Return (x, y) of the center of cell containing provided text 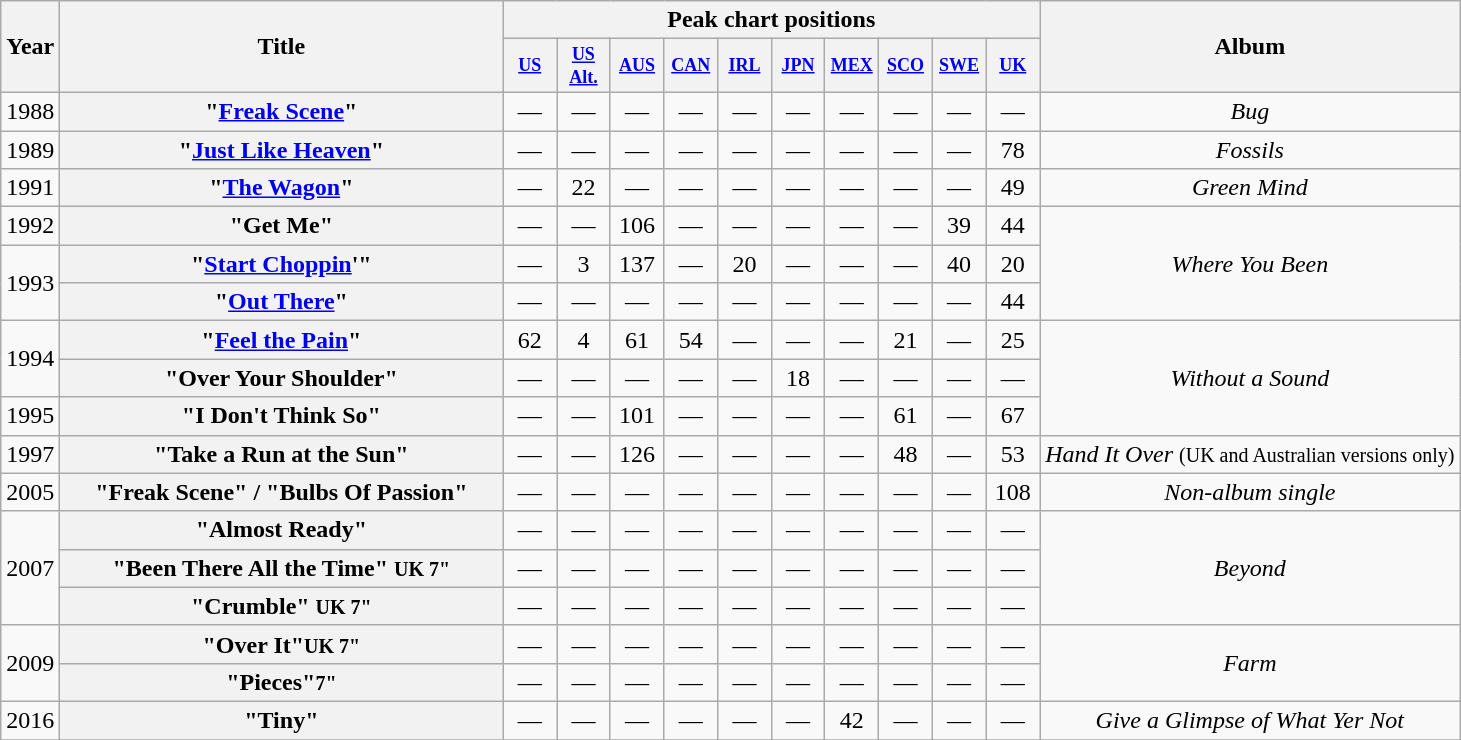
"Over Your Shoulder" (282, 378)
SCO (906, 66)
42 (852, 720)
SWE (959, 66)
2009 (30, 663)
"Been There All the Time" UK 7" (282, 568)
Non-album single (1250, 492)
21 (906, 340)
"The Wagon" (282, 188)
IRL (745, 66)
Green Mind (1250, 188)
Peak chart positions (772, 20)
"I Don't Think So" (282, 416)
2005 (30, 492)
"Freak Scene" (282, 111)
78 (1013, 150)
22 (584, 188)
2016 (30, 720)
54 (691, 340)
126 (637, 454)
Fossils (1250, 150)
18 (798, 378)
Hand It Over (UK and Australian versions only) (1250, 454)
Title (282, 47)
"Crumble" UK 7" (282, 606)
1991 (30, 188)
Where You Been (1250, 264)
Year (30, 47)
39 (959, 226)
"Over It"UK 7" (282, 644)
1994 (30, 359)
AUS (637, 66)
"Pieces"7" (282, 682)
101 (637, 416)
1993 (30, 283)
Album (1250, 47)
25 (1013, 340)
137 (637, 264)
US (530, 66)
"Tiny" (282, 720)
67 (1013, 416)
49 (1013, 188)
MEX (852, 66)
Without a Sound (1250, 378)
3 (584, 264)
"Feel the Pain" (282, 340)
"Start Choppin'" (282, 264)
USAlt. (584, 66)
48 (906, 454)
"Freak Scene" / "Bulbs Of Passion" (282, 492)
1988 (30, 111)
1992 (30, 226)
Give a Glimpse of What Yer Not (1250, 720)
UK (1013, 66)
1995 (30, 416)
1997 (30, 454)
CAN (691, 66)
62 (530, 340)
1989 (30, 150)
"Just Like Heaven" (282, 150)
108 (1013, 492)
"Out There" (282, 302)
Beyond (1250, 568)
JPN (798, 66)
Farm (1250, 663)
4 (584, 340)
"Almost Ready" (282, 530)
2007 (30, 568)
40 (959, 264)
Bug (1250, 111)
53 (1013, 454)
"Take a Run at the Sun" (282, 454)
106 (637, 226)
"Get Me" (282, 226)
